From the cell containing the given text, extract its center point as (x, y) coordinate. 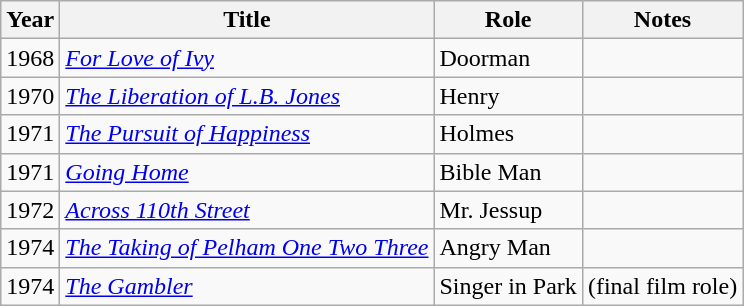
The Liberation of L.B. Jones (247, 96)
Bible Man (508, 172)
Notes (662, 20)
Mr. Jessup (508, 210)
For Love of Ivy (247, 58)
Angry Man (508, 248)
The Pursuit of Happiness (247, 134)
The Taking of Pelham One Two Three (247, 248)
Across 110th Street (247, 210)
Role (508, 20)
Doorman (508, 58)
Henry (508, 96)
The Gambler (247, 286)
Singer in Park (508, 286)
Title (247, 20)
Going Home (247, 172)
(final film role) (662, 286)
Holmes (508, 134)
1972 (30, 210)
1968 (30, 58)
1970 (30, 96)
Year (30, 20)
